Output the (X, Y) coordinate of the center of the cell containing the given text.  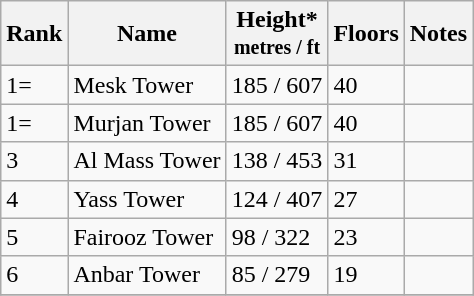
124 / 407 (277, 199)
Name (147, 34)
27 (366, 199)
Al Mass Tower (147, 161)
23 (366, 237)
31 (366, 161)
Fairooz Tower (147, 237)
98 / 322 (277, 237)
Floors (366, 34)
5 (34, 237)
Anbar Tower (147, 275)
Mesk Tower (147, 85)
Murjan Tower (147, 123)
19 (366, 275)
Yass Tower (147, 199)
138 / 453 (277, 161)
Height* metres / ft (277, 34)
Rank (34, 34)
3 (34, 161)
Notes (438, 34)
6 (34, 275)
85 / 279 (277, 275)
4 (34, 199)
